Return (X, Y) of the center of cell containing provided text 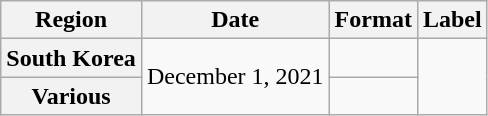
Format (373, 20)
Various (72, 96)
South Korea (72, 58)
Region (72, 20)
Label (452, 20)
Date (235, 20)
December 1, 2021 (235, 77)
